From the cell containing the given text, extract its center point as (X, Y) coordinate. 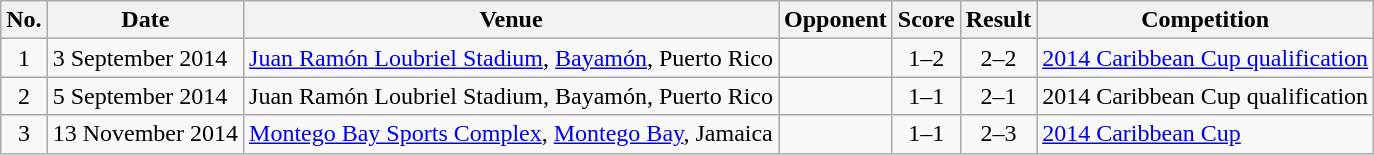
1 (24, 58)
Competition (1206, 20)
Score (926, 20)
Result (998, 20)
2–2 (998, 58)
Opponent (836, 20)
2014 Caribbean Cup (1206, 134)
Montego Bay Sports Complex, Montego Bay, Jamaica (512, 134)
3 September 2014 (145, 58)
3 (24, 134)
Date (145, 20)
No. (24, 20)
2 (24, 96)
5 September 2014 (145, 96)
13 November 2014 (145, 134)
Venue (512, 20)
2–1 (998, 96)
1–2 (926, 58)
2–3 (998, 134)
